For the text-containing cell, return its midpoint in [X, Y] coordinate format. 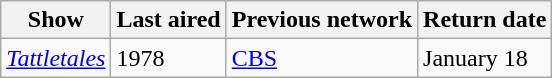
CBS [322, 58]
January 18 [485, 58]
Previous network [322, 20]
Last aired [168, 20]
Show [56, 20]
Tattletales [56, 58]
Return date [485, 20]
1978 [168, 58]
